For the text-containing cell, return its midpoint in [x, y] coordinate format. 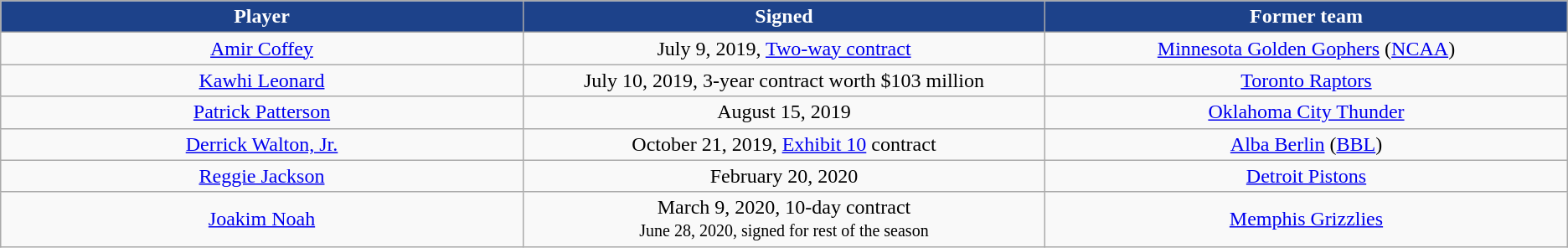
Signed [784, 17]
Memphis Grizzlies [1307, 220]
Toronto Raptors [1307, 80]
Oklahoma City Thunder [1307, 112]
Detroit Pistons [1307, 176]
August 15, 2019 [784, 112]
Amir Coffey [261, 49]
Alba Berlin (BBL) [1307, 144]
Player [261, 17]
July 10, 2019, 3-year contract worth $103 million [784, 80]
Patrick Patterson [261, 112]
October 21, 2019, Exhibit 10 contract [784, 144]
Derrick Walton, Jr. [261, 144]
July 9, 2019, Two-way contract [784, 49]
Kawhi Leonard [261, 80]
Reggie Jackson [261, 176]
February 20, 2020 [784, 176]
March 9, 2020, 10-day contractJune 28, 2020, signed for rest of the season [784, 220]
Former team [1307, 17]
Joakim Noah [261, 220]
Minnesota Golden Gophers (NCAA) [1307, 49]
